Detect which cell encompasses the target text, then output its [x, y] center coordinate. 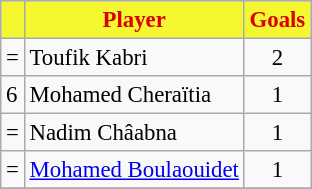
Nadim Châabna [134, 133]
Player [134, 20]
Toufik Kabri [134, 58]
6 [12, 95]
2 [277, 58]
Mohamed Boulaouidet [134, 170]
Goals [277, 20]
Mohamed Cheraïtia [134, 95]
